Scan for the cell matching the given text and deliver its (X, Y) coordinate at center. 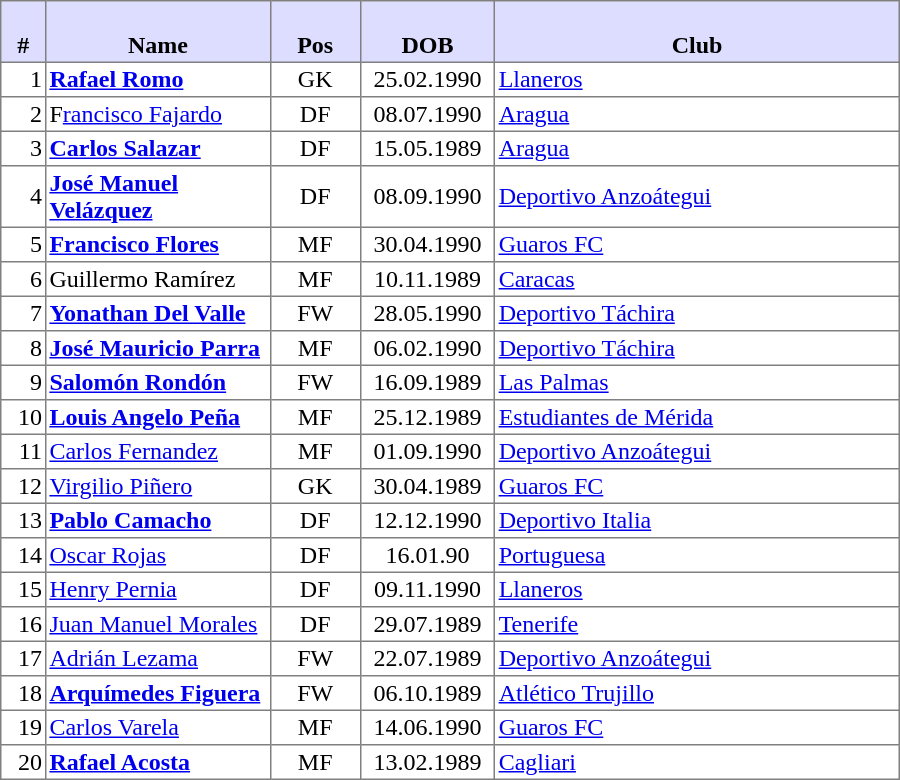
Portuguesa (697, 555)
3 (24, 148)
DOB (428, 32)
10 (24, 417)
14 (24, 555)
Las Palmas (697, 382)
Henry Pernia (158, 589)
Arquímedes Figuera (158, 693)
Estudiantes de Mérida (697, 417)
Carlos Varela (158, 727)
12 (24, 486)
Cagliari (697, 762)
20 (24, 762)
8 (24, 348)
16 (24, 624)
08.09.1990 (428, 197)
29.07.1989 (428, 624)
Club (697, 32)
13.02.1989 (428, 762)
19 (24, 727)
José Mauricio Parra (158, 348)
10.11.1989 (428, 279)
22.07.1989 (428, 658)
7 (24, 313)
Yonathan Del Valle (158, 313)
Pablo Camacho (158, 520)
Rafael Romo (158, 79)
28.05.1990 (428, 313)
Adrián Lezama (158, 658)
09.11.1990 (428, 589)
Atlético Trujillo (697, 693)
1 (24, 79)
6 (24, 279)
30.04.1990 (428, 244)
Caracas (697, 279)
Francisco Flores (158, 244)
15 (24, 589)
14.06.1990 (428, 727)
13 (24, 520)
Salomón Rondón (158, 382)
Juan Manuel Morales (158, 624)
9 (24, 382)
Guillermo Ramírez (158, 279)
Pos (315, 32)
06.02.1990 (428, 348)
2 (24, 114)
Rafael Acosta (158, 762)
Carlos Fernandez (158, 451)
16.01.90 (428, 555)
Carlos Salazar (158, 148)
Tenerife (697, 624)
4 (24, 197)
17 (24, 658)
25.12.1989 (428, 417)
12.12.1990 (428, 520)
Virgilio Piñero (158, 486)
Oscar Rojas (158, 555)
15.05.1989 (428, 148)
16.09.1989 (428, 382)
08.07.1990 (428, 114)
06.10.1989 (428, 693)
José Manuel Velázquez (158, 197)
# (24, 32)
01.09.1990 (428, 451)
11 (24, 451)
Louis Angelo Peña (158, 417)
Deportivo Italia (697, 520)
Name (158, 32)
5 (24, 244)
18 (24, 693)
25.02.1990 (428, 79)
30.04.1989 (428, 486)
Francisco Fajardo (158, 114)
